From the cell containing the given text, extract its center point as (X, Y) coordinate. 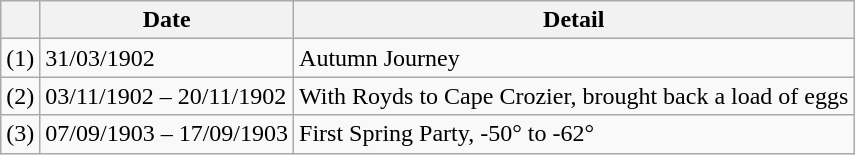
31/03/1902 (167, 58)
(3) (20, 134)
Date (167, 20)
Autumn Journey (574, 58)
With Royds to Cape Crozier, brought back a load of eggs (574, 96)
First Spring Party, -50° to -62° (574, 134)
(2) (20, 96)
(1) (20, 58)
03/11/1902 – 20/11/1902 (167, 96)
07/09/1903 – 17/09/1903 (167, 134)
Detail (574, 20)
